Return the (X, Y) coordinate for the center point of the cell that contains the specified text.  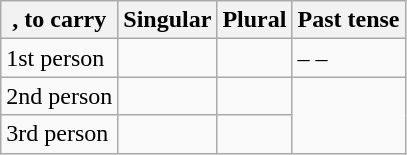
1st person (60, 58)
3rd person (60, 134)
Past tense (348, 20)
2nd person (60, 96)
– – (348, 58)
Singular (168, 20)
Plural (254, 20)
, to carry (60, 20)
